Identify which cell holds the provided text, then report its (X, Y) central coordinate. 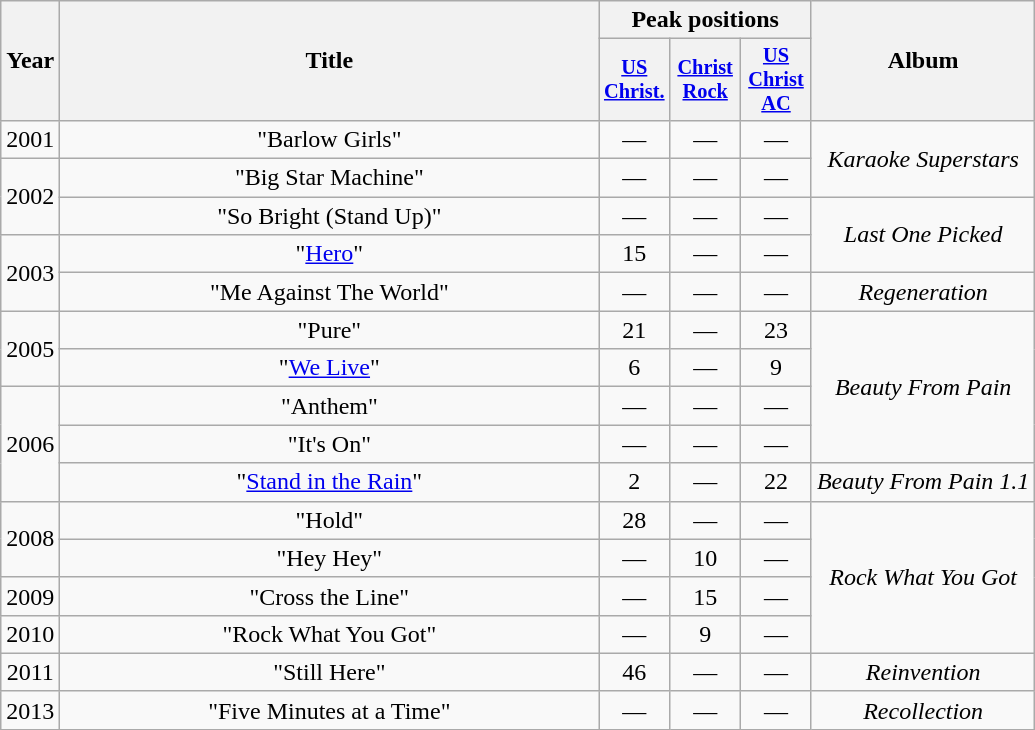
"It's On" (330, 444)
"So Bright (Stand Up)" (330, 216)
"Pure" (330, 330)
"Me Against The World" (330, 292)
US Christ AC (776, 80)
"Stand in the Rain" (330, 482)
21 (634, 330)
2005 (30, 349)
2002 (30, 197)
Year (30, 61)
2 (634, 482)
10 (706, 558)
"Big Star Machine" (330, 178)
28 (634, 520)
2010 (30, 634)
23 (776, 330)
Beauty From Pain 1.1 (922, 482)
US Christ. (634, 80)
Reinvention (922, 672)
Rock What You Got (922, 577)
"We Live" (330, 368)
"Hold" (330, 520)
2011 (30, 672)
2009 (30, 596)
6 (634, 368)
Last One Picked (922, 235)
"Hey Hey" (330, 558)
"Barlow Girls" (330, 139)
2003 (30, 273)
2013 (30, 710)
22 (776, 482)
Title (330, 61)
"Hero" (330, 254)
Christ Rock (706, 80)
"Cross the Line" (330, 596)
Recollection (922, 710)
2008 (30, 539)
2006 (30, 444)
46 (634, 672)
Beauty From Pain (922, 387)
"Still Here" (330, 672)
Regeneration (922, 292)
"Rock What You Got" (330, 634)
"Five Minutes at a Time" (330, 710)
2001 (30, 139)
Peak positions (706, 20)
Karaoke Superstars (922, 158)
Album (922, 61)
"Anthem" (330, 406)
